Pinpoint the cell where the given text exists, returning its [X, Y] midpoint coordinate. 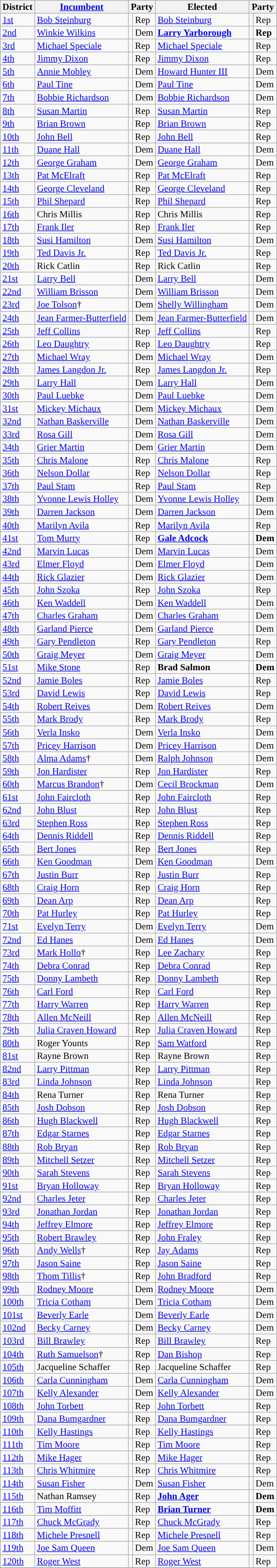
117th [18, 1522]
43rd [18, 564]
60th [18, 784]
Tim Moffitt [82, 1509]
40th [18, 525]
90th [18, 1172]
113th [18, 1470]
33rd [18, 435]
Shelly Willingham [202, 305]
53rd [18, 693]
John Ager [202, 1496]
Elected [202, 7]
District [18, 7]
Howard Hunter III [202, 72]
79th [18, 1030]
71st [18, 926]
108th [18, 1406]
Brad Salmon [202, 667]
23rd [18, 305]
17th [18, 227]
Dan Bishop [202, 1354]
John Fraley [202, 1237]
68th [18, 888]
Larry Yarborough [202, 33]
Brian Turner [202, 1509]
1st [18, 20]
27th [18, 357]
57th [18, 745]
32nd [18, 421]
93rd [18, 1211]
Marcus Brandon† [82, 784]
Roger Younts [82, 1043]
Mark Hollo† [82, 952]
120th [18, 1561]
76th [18, 991]
112th [18, 1457]
Incumbent [82, 7]
116th [18, 1509]
50th [18, 655]
15th [18, 201]
22nd [18, 292]
Thom Tillis† [82, 1276]
38th [18, 499]
45th [18, 590]
105th [18, 1367]
115th [18, 1496]
75th [18, 978]
41st [18, 538]
47th [18, 616]
52nd [18, 680]
78th [18, 1017]
48th [18, 628]
89th [18, 1160]
88th [18, 1147]
Jay Adams [202, 1250]
72nd [18, 940]
70th [18, 913]
29th [18, 382]
85th [18, 1108]
6th [18, 84]
13th [18, 175]
4th [18, 59]
55th [18, 719]
Annie Mobley [82, 72]
Nathan Ramsey [82, 1496]
94th [18, 1224]
Alma Adams† [82, 758]
54th [18, 706]
81st [18, 1056]
73rd [18, 952]
69th [18, 901]
Andy Wells† [82, 1250]
62nd [18, 810]
Winkie Wilkins [82, 33]
111th [18, 1445]
44th [18, 577]
51st [18, 667]
109th [18, 1419]
Tom Murry [82, 538]
61st [18, 797]
107th [18, 1393]
92nd [18, 1199]
110th [18, 1431]
87th [18, 1134]
106th [18, 1380]
14th [18, 188]
99th [18, 1289]
John Bradford [202, 1276]
Gale Adcock [202, 538]
102nd [18, 1328]
95th [18, 1237]
100th [18, 1302]
65th [18, 849]
10th [18, 137]
98th [18, 1276]
101st [18, 1315]
77th [18, 1004]
46th [18, 603]
2nd [18, 33]
82nd [18, 1069]
11th [18, 149]
103rd [18, 1341]
64th [18, 836]
74th [18, 965]
Cecil Brockman [202, 784]
104th [18, 1354]
5th [18, 72]
26th [18, 344]
7th [18, 98]
Robert Brawley [82, 1237]
37th [18, 486]
96th [18, 1250]
30th [18, 396]
84th [18, 1095]
Sam Watford [202, 1043]
86th [18, 1121]
31st [18, 408]
58th [18, 758]
8th [18, 111]
59th [18, 771]
118th [18, 1535]
Joe Tolson† [82, 305]
9th [18, 123]
25th [18, 331]
21st [18, 279]
28th [18, 370]
12th [18, 162]
66th [18, 862]
42nd [18, 551]
39th [18, 512]
3rd [18, 46]
49th [18, 642]
20th [18, 266]
Mike Stone [82, 667]
35th [18, 460]
34th [18, 447]
63rd [18, 823]
Ralph Johnson [202, 758]
24th [18, 318]
19th [18, 253]
67th [18, 875]
16th [18, 214]
36th [18, 473]
56th [18, 732]
97th [18, 1263]
119th [18, 1548]
Ruth Samuelson† [82, 1354]
80th [18, 1043]
18th [18, 240]
Lee Zachary [202, 952]
83rd [18, 1082]
114th [18, 1484]
91st [18, 1186]
